Scan for the cell matching the given text and deliver its (X, Y) coordinate at center. 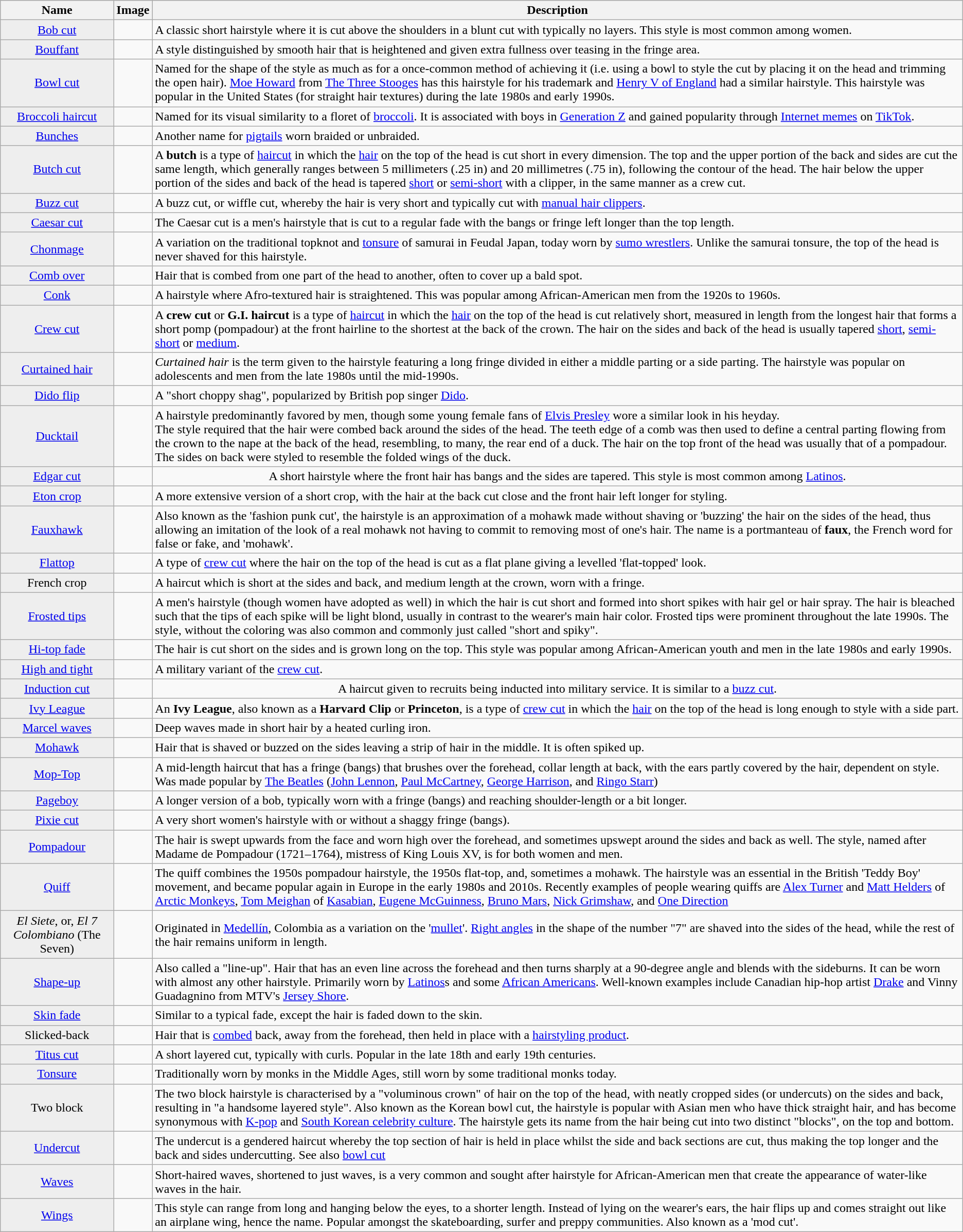
Wings (57, 1215)
Crew cut (57, 328)
Butch cut (57, 169)
El Siete, or, El 7 Colombiano (The Seven) (57, 935)
Similar to a typical fade, except the hair is faded down to the skin. (558, 1015)
Flattop (57, 563)
Bob cut (57, 30)
Skin fade (57, 1015)
Hi-top fade (57, 649)
Curtained hair (57, 369)
Caesar cut (57, 222)
Image (133, 10)
Name (57, 10)
Mohawk (57, 747)
Description (558, 10)
Another name for pigtails worn braided or unbraided. (558, 136)
Tonsure (57, 1074)
Ducktail (57, 436)
A haircut which is short at the sides and back, and medium length at the crown, worn with a fringe. (558, 583)
A style distinguished by smooth hair that is heightened and given extra fullness over teasing in the fringe area. (558, 49)
Chonmage (57, 249)
Two block (57, 1107)
A type of crew cut where the hair on the top of the head is cut as a flat plane giving a levelled 'flat-topped' look. (558, 563)
Broccoli haircut (57, 116)
Ivy League (57, 708)
Bunches (57, 136)
A hairstyle where Afro-textured hair is straightened. This was popular among African-American men from the 1920s to 1960s. (558, 295)
Slicked-back (57, 1035)
Edgar cut (57, 477)
Titus cut (57, 1054)
The Caesar cut is a men's hairstyle that is cut to a regular fade with the bangs or fringe left longer than the top length. (558, 222)
Conk (57, 295)
Shape-up (57, 982)
Marcel waves (57, 728)
Eton crop (57, 496)
A more extensive version of a short crop, with the hair at the back cut close and the front hair left longer for styling. (558, 496)
Comb over (57, 275)
A short hairstyle where the front hair has bangs and the sides are tapered. This style is most common among Latinos. (558, 477)
Pompadour (57, 847)
Pixie cut (57, 820)
A military variant of the crew cut. (558, 669)
Traditionally worn by monks in the Middle Ages, still worn by some traditional monks today. (558, 1074)
Buzz cut (57, 203)
A short layered cut, typically with curls. Popular in the late 18th and early 19th centuries. (558, 1054)
Hair that is combed back, away from the forehead, then held in place with a hairstyling product. (558, 1035)
A classic short hairstyle where it is cut above the shoulders in a blunt cut with typically no layers. This style is most common among women. (558, 30)
Quiff (57, 887)
Hair that is shaved or buzzed on the sides leaving a strip of hair in the middle. It is often spiked up. (558, 747)
Induction cut (57, 689)
Fauxhawk (57, 530)
French crop (57, 583)
A very short women's hairstyle with or without a shaggy fringe (bangs). (558, 820)
Hair that is combed from one part of the head to another, often to cover up a bald spot. (558, 275)
A haircut given to recruits being inducted into military service. It is similar to a buzz cut. (558, 689)
A "short choppy shag", popularized by British pop singer Dido. (558, 396)
Mop-Top (57, 774)
A longer version of a bob, typically worn with a fringe (bangs) and reaching shoulder-length or a bit longer. (558, 801)
Bouffant (57, 49)
A buzz cut, or wiffle cut, whereby the hair is very short and typically cut with manual hair clippers. (558, 203)
Frosted tips (57, 616)
Deep waves made in short hair by a heated curling iron. (558, 728)
Waves (57, 1182)
Undercut (57, 1148)
High and tight (57, 669)
Pageboy (57, 801)
Dido flip (57, 396)
Bowl cut (57, 83)
